From the cell containing the given text, extract its center point as [X, Y] coordinate. 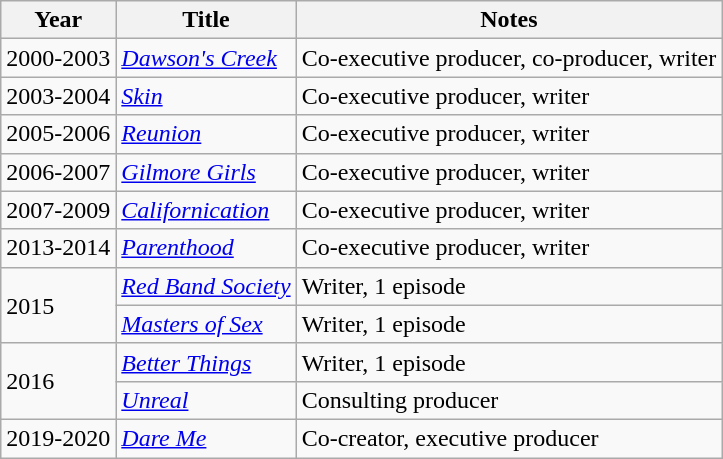
2016 [58, 381]
Gilmore Girls [206, 172]
Year [58, 20]
Co-creator, executive producer [509, 438]
2015 [58, 305]
Title [206, 20]
Skin [206, 96]
Unreal [206, 400]
Red Band Society [206, 286]
Co-executive producer, co-producer, writer [509, 58]
2000-2003 [58, 58]
Consulting producer [509, 400]
2006-2007 [58, 172]
Californication [206, 210]
Dare Me [206, 438]
2013-2014 [58, 248]
2019-2020 [58, 438]
Better Things [206, 362]
2003-2004 [58, 96]
Dawson's Creek [206, 58]
Reunion [206, 134]
2007-2009 [58, 210]
Parenthood [206, 248]
Notes [509, 20]
2005-2006 [58, 134]
Masters of Sex [206, 324]
